Capture the cell that displays the provided text and extract its (X, Y) central coordinate. 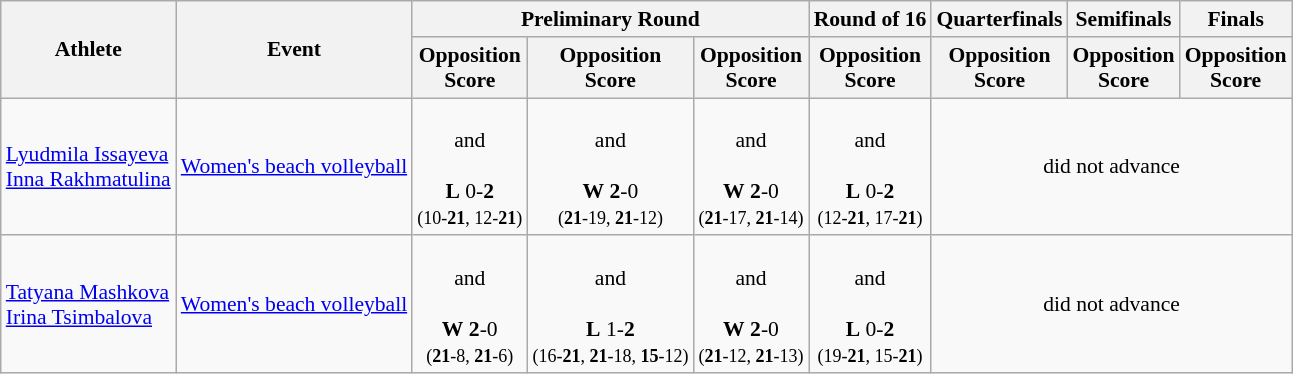
andL 0-2(10-21, 12-21) (470, 167)
andW 2-0(21-8, 21-6) (470, 305)
Lyudmila Issayeva Inna Rakhmatulina (88, 167)
andL 0-2(12-21, 17-21) (870, 167)
andW 2-0(21-19, 21-12) (610, 167)
Round of 16 (870, 19)
andL 0-2(19-21, 15-21) (870, 305)
andL 1-2(16-21, 21-18, 15-12) (610, 305)
Semifinals (1123, 19)
Finals (1236, 19)
Athlete (88, 50)
Event (294, 50)
Preliminary Round (610, 19)
Quarterfinals (999, 19)
andW 2-0(21-17, 21-14) (750, 167)
andW 2-0(21-12, 21-13) (750, 305)
Tatyana Mashkova Irina Tsimbalova (88, 305)
